Locate the cell with the specified text and output its (X, Y) center coordinate. 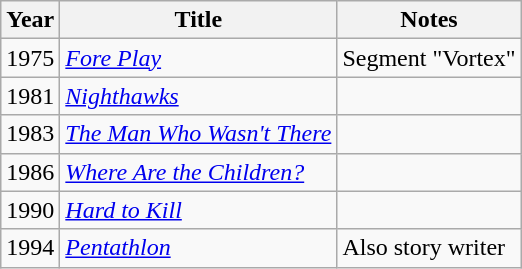
Notes (429, 20)
The Man Who Wasn't There (198, 134)
1981 (30, 96)
Pentathlon (198, 248)
Segment "Vortex" (429, 58)
1990 (30, 210)
1983 (30, 134)
Also story writer (429, 248)
Title (198, 20)
Year (30, 20)
Fore Play (198, 58)
1975 (30, 58)
1986 (30, 172)
Hard to Kill (198, 210)
Nighthawks (198, 96)
1994 (30, 248)
Where Are the Children? (198, 172)
